Return the (X, Y) coordinate for the center point of the cell that contains the specified text.  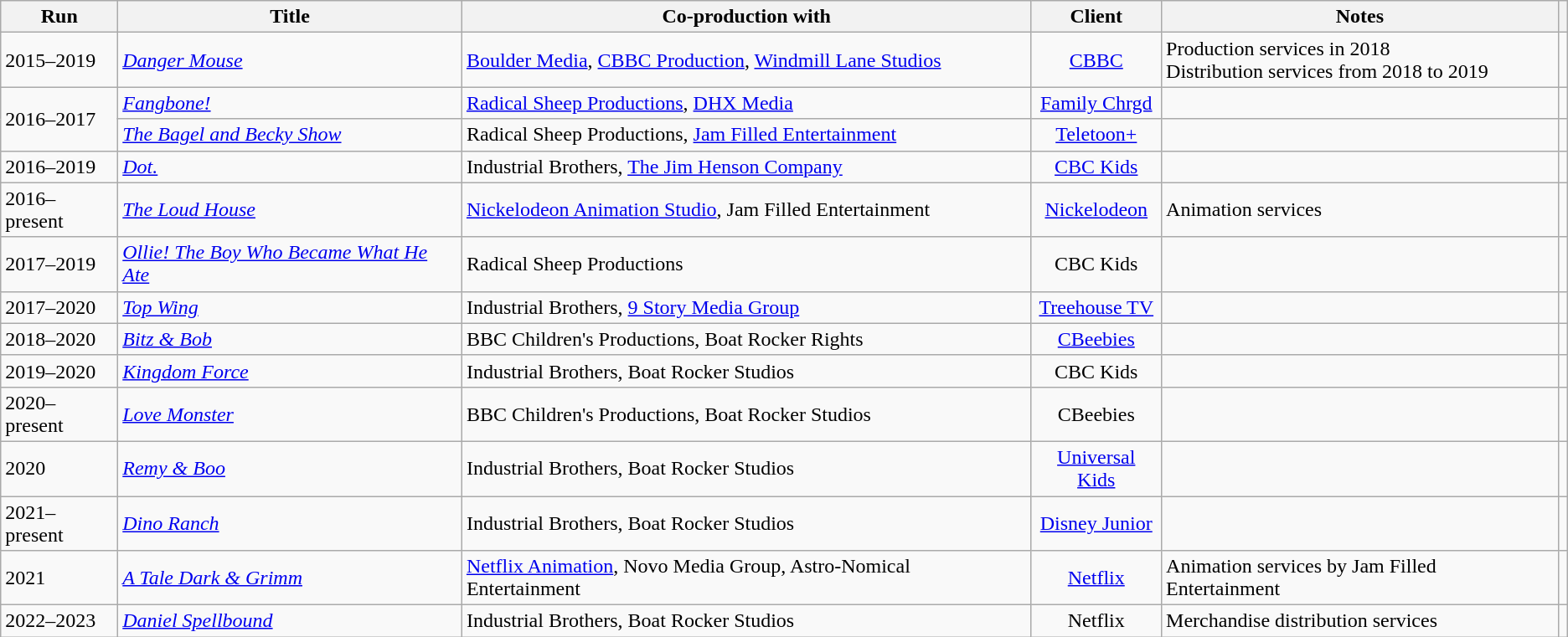
2016–present (59, 209)
Industrial Brothers, 9 Story Media Group (746, 307)
Dot. (290, 167)
Daniel Spellbound (290, 621)
2015–2019 (59, 60)
Radical Sheep Productions, DHX Media (746, 103)
Radical Sheep Productions, Jam Filled Entertainment (746, 135)
Animation services (1360, 209)
2020–present (59, 414)
Boulder Media, CBBC Production, Windmill Lane Studios (746, 60)
The Bagel and Becky Show (290, 135)
Bitz & Bob (290, 339)
BBC Children's Productions, Boat Rocker Rights (746, 339)
2016–2017 (59, 119)
Industrial Brothers, The Jim Henson Company (746, 167)
Fangbone! (290, 103)
Danger Mouse (290, 60)
Netflix Animation, Novo Media Group, Astro-Nomical Entertainment (746, 578)
Animation services by Jam Filled Entertainment (1360, 578)
Radical Sheep Productions (746, 265)
Remy & Boo (290, 469)
2017–2020 (59, 307)
Nickelodeon Animation Studio, Jam Filled Entertainment (746, 209)
2017–2019 (59, 265)
Client (1096, 17)
2021 (59, 578)
2016–2019 (59, 167)
Nickelodeon (1096, 209)
Ollie! The Boy Who Became What He Ate (290, 265)
2020 (59, 469)
A Tale Dark & Grimm (290, 578)
Universal Kids (1096, 469)
The Loud House (290, 209)
2021–present (59, 522)
Run (59, 17)
Notes (1360, 17)
Merchandise distribution services (1360, 621)
Top Wing (290, 307)
Teletoon+ (1096, 135)
Treehouse TV (1096, 307)
Kingdom Force (290, 371)
Title (290, 17)
2019–2020 (59, 371)
Co-production with (746, 17)
2018–2020 (59, 339)
2022–2023 (59, 621)
Love Monster (290, 414)
Family Chrgd (1096, 103)
BBC Children's Productions, Boat Rocker Studios (746, 414)
Production services in 2018Distribution services from 2018 to 2019 (1360, 60)
Disney Junior (1096, 522)
CBBC (1096, 60)
Dino Ranch (290, 522)
